Output the (x, y) coordinate of the center of the cell containing the given text.  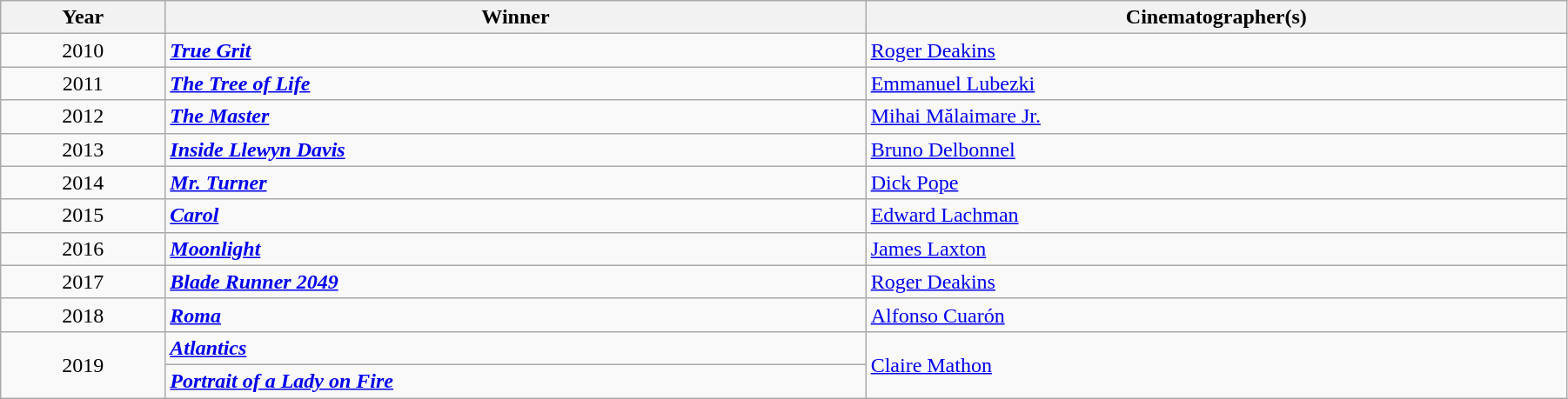
Claire Mathon (1216, 364)
Mihai Mălaimare Jr. (1216, 116)
Blade Runner 2049 (515, 282)
2012 (84, 116)
2018 (84, 315)
Emmanuel Lubezki (1216, 83)
2013 (84, 150)
The Tree of Life (515, 83)
Year (84, 17)
Dick Pope (1216, 183)
James Laxton (1216, 249)
Winner (515, 17)
Mr. Turner (515, 183)
2014 (84, 183)
The Master (515, 116)
Bruno Delbonnel (1216, 150)
Carol (515, 216)
2017 (84, 282)
2015 (84, 216)
Cinematographer(s) (1216, 17)
Moonlight (515, 249)
Alfonso Cuarón (1216, 315)
Atlantics (515, 348)
Roma (515, 315)
2011 (84, 83)
Inside Llewyn Davis (515, 150)
2016 (84, 249)
Edward Lachman (1216, 216)
Portrait of a Lady on Fire (515, 381)
2019 (84, 364)
2010 (84, 50)
True Grit (515, 50)
